Return (X, Y) of the center of cell containing provided text 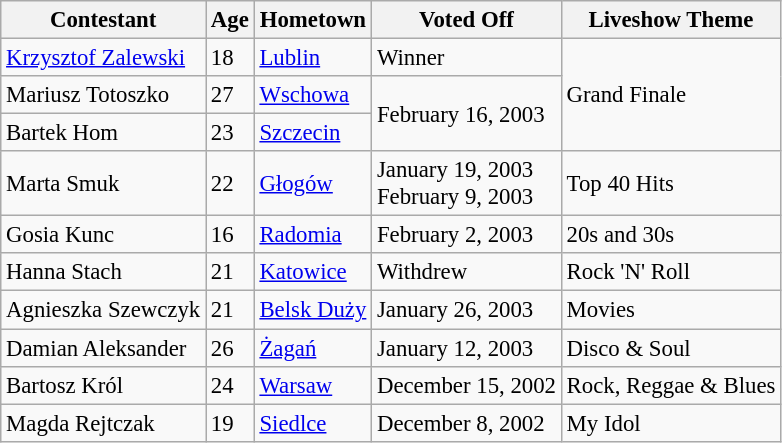
December 8, 2002 (467, 423)
Krzysztof Zalewski (104, 58)
Disco & Soul (670, 348)
Movies (670, 310)
Agnieszka Szewczyk (104, 310)
January 19, 2003February 9, 2003 (467, 184)
Bartek Hom (104, 133)
February 16, 2003 (467, 114)
December 15, 2002 (467, 385)
Radomia (313, 235)
19 (230, 423)
Szczecin (313, 133)
20s and 30s (670, 235)
Hanna Stach (104, 273)
Głogów (313, 184)
Withdrew (467, 273)
January 12, 2003 (467, 348)
26 (230, 348)
Rock 'N' Roll (670, 273)
23 (230, 133)
Katowice (313, 273)
January 26, 2003 (467, 310)
Age (230, 20)
Magda Rejtczak (104, 423)
18 (230, 58)
Damian Aleksander (104, 348)
Marta Smuk (104, 184)
Siedlce (313, 423)
Grand Finale (670, 96)
Żagań (313, 348)
27 (230, 95)
My Idol (670, 423)
February 2, 2003 (467, 235)
Rock, Reggae & Blues (670, 385)
Bartosz Król (104, 385)
Contestant (104, 20)
Mariusz Totoszko (104, 95)
16 (230, 235)
24 (230, 385)
Wschowa (313, 95)
Top 40 Hits (670, 184)
22 (230, 184)
Voted Off (467, 20)
Warsaw (313, 385)
Lublin (313, 58)
Gosia Kunc (104, 235)
Liveshow Theme (670, 20)
Belsk Duży (313, 310)
Hometown (313, 20)
Winner (467, 58)
